From the cell containing the given text, extract its center point as [X, Y] coordinate. 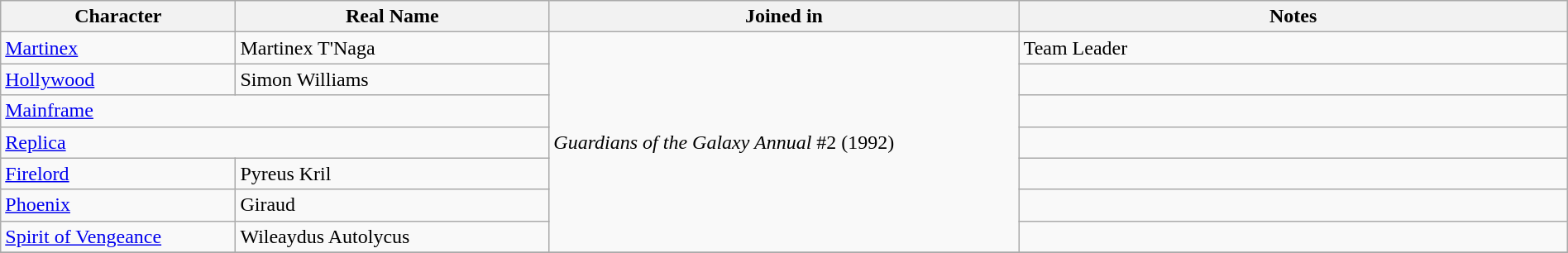
Martinex [118, 48]
Replica [275, 142]
Spirit of Vengeance [118, 236]
Hollywood [118, 79]
Team Leader [1293, 48]
Pyreus Kril [392, 174]
Character [118, 17]
Firelord [118, 174]
Mainframe [275, 111]
Phoenix [118, 205]
Martinex T'Naga [392, 48]
Guardians of the Galaxy Annual #2 (1992) [784, 142]
Real Name [392, 17]
Wileaydus Autolycus [392, 236]
Simon Williams [392, 79]
Joined in [784, 17]
Giraud [392, 205]
Notes [1293, 17]
